Determine the (x, y) coordinate at the center of the cell enclosing the given text.  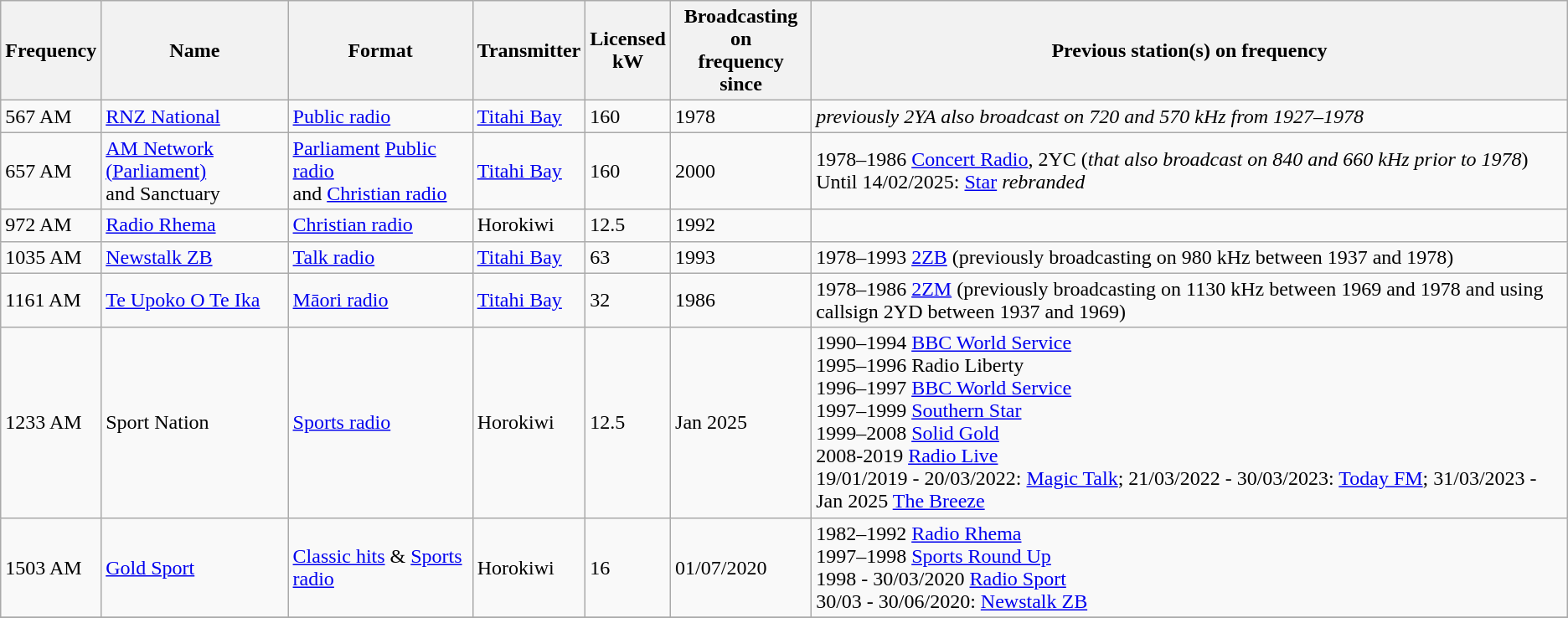
Gold Sport (194, 568)
Te Upoko O Te Ika (194, 300)
32 (628, 300)
Public radio (380, 116)
63 (628, 257)
657 AM (51, 171)
567 AM (51, 116)
Frequency (51, 50)
1978–1986 2ZM (previously broadcasting on 1130 kHz between 1969 and 1978 and using callsign 2YD between 1937 and 1969) (1189, 300)
Classic hits & Sports radio (380, 568)
RNZ National (194, 116)
Sport Nation (194, 422)
1035 AM (51, 257)
1503 AM (51, 568)
AM Network (Parliament) and Sanctuary (194, 171)
16 (628, 568)
Māori radio (380, 300)
Jan 2025 (741, 422)
2000 (741, 171)
1992 (741, 225)
Sports radio (380, 422)
1982–1992 Radio Rhema 1997–1998 Sports Round Up 1998 - 30/03/2020 Radio Sport 30/03 - 30/06/2020: Newstalk ZB (1189, 568)
Format (380, 50)
1978 (741, 116)
1233 AM (51, 422)
Transmitter (529, 50)
1161 AM (51, 300)
Newstalk ZB (194, 257)
Christian radio (380, 225)
1993 (741, 257)
1978–1993 2ZB (previously broadcasting on 980 kHz between 1937 and 1978) (1189, 257)
LicensedkW (628, 50)
1986 (741, 300)
Broadcasting onfrequency since (741, 50)
Name (194, 50)
972 AM (51, 225)
previously 2YA also broadcast on 720 and 570 kHz from 1927–1978 (1189, 116)
1978–1986 Concert Radio, 2YC (that also broadcast on 840 and 660 kHz prior to 1978) Until 14/02/2025: Star rebranded (1189, 171)
Previous station(s) on frequency (1189, 50)
Radio Rhema (194, 225)
01/07/2020 (741, 568)
Parliament Public radio and Christian radio (380, 171)
Talk radio (380, 257)
